Locate the cell with the specified text and output its [X, Y] center coordinate. 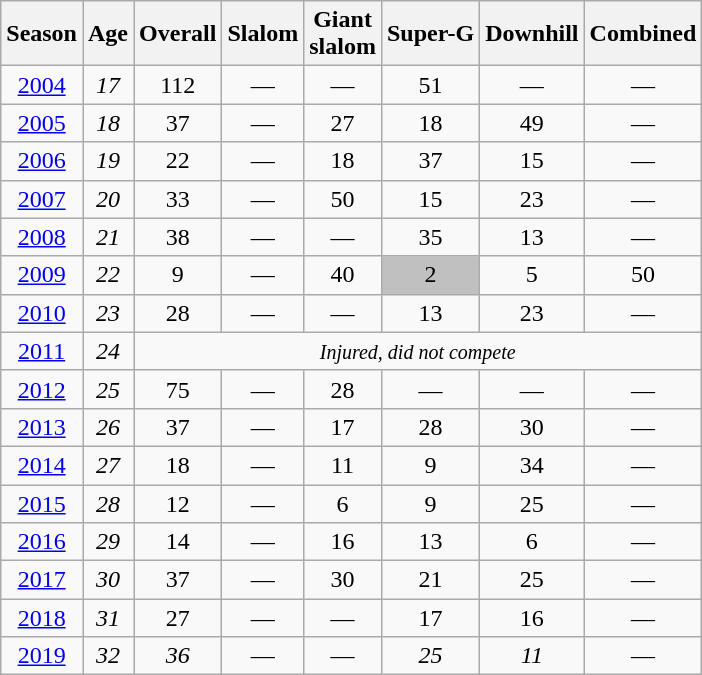
2008 [42, 237]
5 [532, 275]
49 [532, 123]
2012 [42, 389]
Super-G [430, 34]
Season [42, 34]
2007 [42, 199]
24 [108, 351]
40 [343, 275]
2016 [42, 542]
2010 [42, 313]
12 [178, 503]
26 [108, 427]
2018 [42, 618]
75 [178, 389]
29 [108, 542]
2004 [42, 85]
Age [108, 34]
38 [178, 237]
33 [178, 199]
112 [178, 85]
Overall [178, 34]
Giantslalom [343, 34]
19 [108, 161]
2005 [42, 123]
2015 [42, 503]
2017 [42, 580]
2009 [42, 275]
Slalom [263, 34]
31 [108, 618]
2019 [42, 656]
34 [532, 465]
Injured, did not compete [418, 351]
32 [108, 656]
14 [178, 542]
36 [178, 656]
2014 [42, 465]
2011 [42, 351]
Combined [643, 34]
20 [108, 199]
2013 [42, 427]
51 [430, 85]
35 [430, 237]
Downhill [532, 34]
2006 [42, 161]
2 [430, 275]
